Capture the cell that displays the provided text and extract its [x, y] central coordinate. 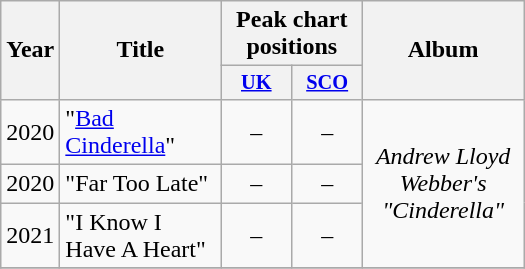
Album [444, 50]
Andrew Lloyd Webber's "Cinderella" [444, 183]
SCO [328, 83]
Peak chart positions [292, 34]
"I Know I Have A Heart" [140, 236]
"Far Too Late" [140, 184]
Title [140, 50]
UK [256, 83]
"Bad Cinderella" [140, 132]
2021 [30, 236]
Year [30, 50]
